From the cell containing the given text, extract its center point as [x, y] coordinate. 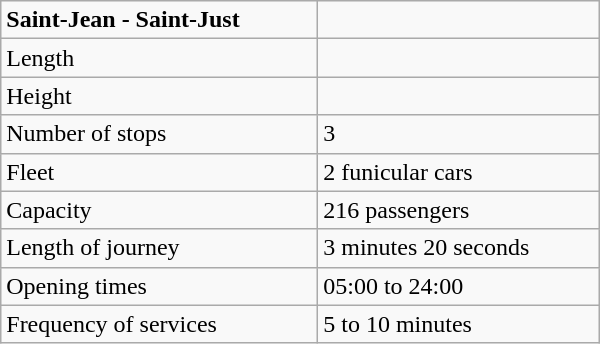
3 minutes 20 seconds [459, 248]
Capacity [160, 210]
Height [160, 96]
05:00 to 24:00 [459, 286]
Saint-Jean - Saint-Just [160, 20]
Length of journey [160, 248]
Length [160, 58]
Opening times [160, 286]
2 funicular cars [459, 172]
3 [459, 134]
Number of stops [160, 134]
5 to 10 minutes [459, 324]
216 passengers [459, 210]
Fleet [160, 172]
Frequency of services [160, 324]
